Search for the cell housing the specified text and yield its (x, y) center coordinate. 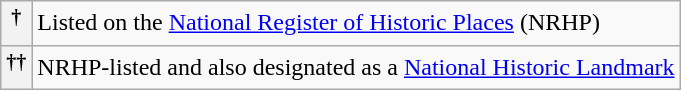
Listed on the National Register of Historic Places (NRHP) (356, 24)
†† (16, 68)
NRHP-listed and also designated as a National Historic Landmark (356, 68)
† (16, 24)
